Provide the [x, y] coordinate of the cell's center where the given text is located.  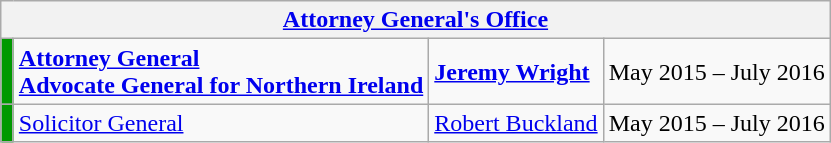
Attorney GeneralAdvocate General for Northern Ireland [220, 72]
Robert Buckland [516, 123]
Solicitor General [220, 123]
Jeremy Wright [516, 72]
Attorney General's Office [416, 20]
